Identify which cell holds the provided text, then report its [x, y] central coordinate. 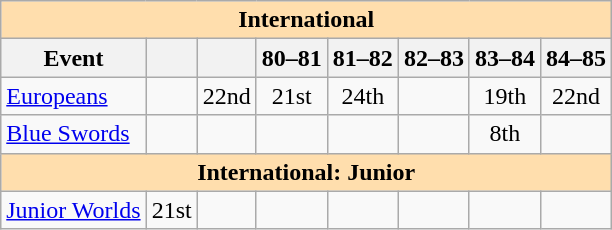
Junior Worlds [74, 210]
24th [362, 96]
81–82 [362, 58]
Event [74, 58]
82–83 [434, 58]
International [306, 20]
Blue Swords [74, 134]
19th [504, 96]
83–84 [504, 58]
84–85 [576, 58]
80–81 [292, 58]
International: Junior [306, 172]
Europeans [74, 96]
8th [504, 134]
